Return (x, y) of the center of cell containing provided text 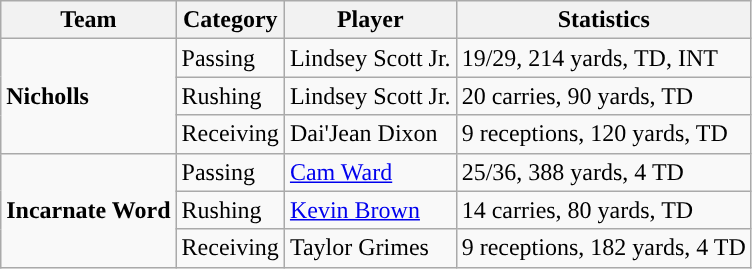
Kevin Brown (370, 210)
Player (370, 20)
Incarnate Word (88, 210)
Category (230, 20)
14 carries, 80 yards, TD (604, 210)
9 receptions, 182 yards, 4 TD (604, 248)
19/29, 214 yards, TD, INT (604, 58)
Statistics (604, 20)
Team (88, 20)
Nicholls (88, 96)
Cam Ward (370, 172)
Dai'Jean Dixon (370, 134)
Taylor Grimes (370, 248)
25/36, 388 yards, 4 TD (604, 172)
20 carries, 90 yards, TD (604, 96)
9 receptions, 120 yards, TD (604, 134)
